Determine the (X, Y) coordinate at the center of the cell enclosing the given text.  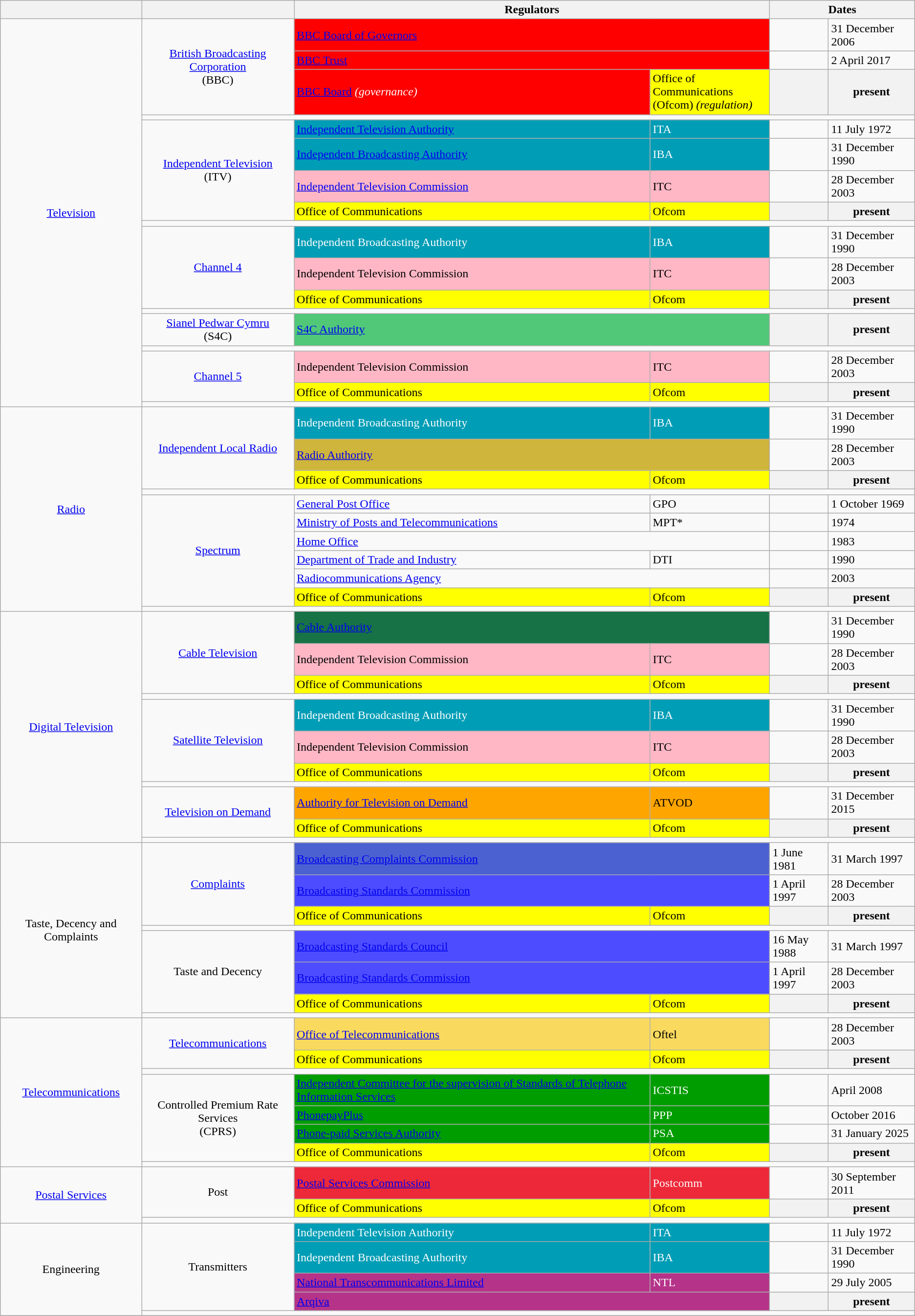
Department of Trade and Industry (472, 559)
BBC Trust (532, 60)
Postcomm (710, 1182)
Controlled Premium Rate Services(CPRS) (218, 1118)
National Transcommunications Limited (472, 1283)
Sianel Pedwar Cymru(S4C) (218, 330)
ATVOD (710, 803)
2003 (871, 578)
Engineering (71, 1269)
Home Office (532, 541)
ICSTIS (710, 1090)
Taste and Decency (218, 972)
PPP (710, 1115)
Ministry of Posts and Telecommunications (472, 522)
Television on Demand (218, 812)
2 April 2017 (871, 60)
Television (71, 213)
Cable Television (218, 653)
Independent Local Radio (218, 448)
1 June 1981 (799, 859)
Transmitters (218, 1267)
16 May 1988 (799, 947)
29 July 2005 (871, 1283)
Radio (71, 510)
October 2016 (871, 1115)
Independent Television(ITV) (218, 170)
Cable Authority (532, 628)
British Broadcasting Corporation(BBC) (218, 67)
Digital Television (71, 728)
Office of Telecommunications (472, 1034)
PhonepayPlus (472, 1115)
Satellite Television (218, 740)
Post (218, 1192)
Phone-paid Services Authority (472, 1134)
Channel 4 (218, 267)
Broadcasting Complaints Commission (532, 859)
Dates (842, 10)
Spectrum (218, 550)
Radio Authority (532, 455)
31 December 2015 (871, 803)
Radiocommunications Agency (532, 578)
31 January 2025 (871, 1134)
BBC Board of Governors (532, 35)
MPT* (710, 522)
S4C Authority (532, 330)
Regulators (532, 10)
NTL (710, 1283)
Complaints (218, 884)
Arqiva (532, 1301)
Authority for Television on Demand (472, 803)
PSA (710, 1134)
31 December 2006 (871, 35)
1990 (871, 559)
GPO (710, 504)
Postal Services (71, 1195)
Postal Services Commission (472, 1182)
Office of Communications(Ofcom) (regulation) (710, 92)
1 October 1969 (871, 504)
Oftel (710, 1034)
Taste, Decency and Complaints (71, 930)
30 September 2011 (871, 1182)
BBC Board (governance) (472, 92)
Independent Committee for the supervision of Standards of Telephone Information Services (472, 1090)
Channel 5 (218, 377)
April 2008 (871, 1090)
General Post Office (472, 504)
1974 (871, 522)
DTI (710, 559)
Broadcasting Standards Council (532, 947)
1983 (871, 541)
